Extract the (X, Y) coordinate from the center of the cell holding the provided text.  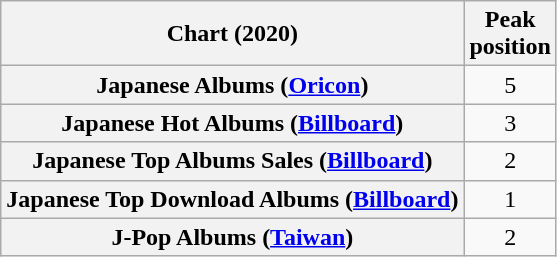
Japanese Albums (Oricon) (232, 85)
Japanese Hot Albums (Billboard) (232, 123)
3 (510, 123)
Japanese Top Albums Sales (Billboard) (232, 161)
Peak position (510, 34)
J-Pop Albums (Taiwan) (232, 237)
1 (510, 199)
5 (510, 85)
Japanese Top Download Albums (Billboard) (232, 199)
Chart (2020) (232, 34)
